Pinpoint the cell where the given text exists, returning its (x, y) midpoint coordinate. 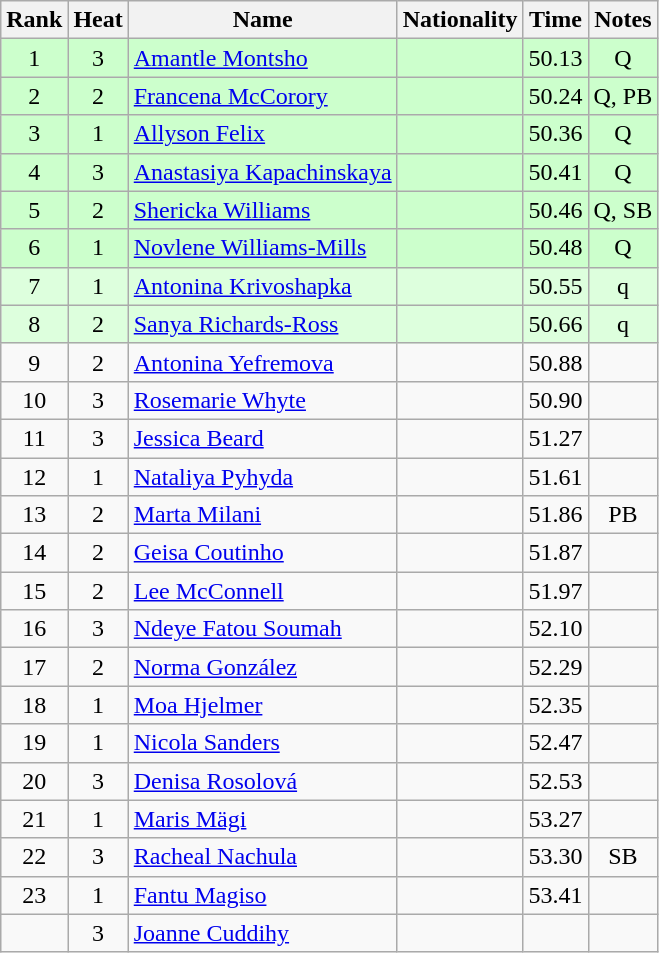
Antonina Yefremova (262, 362)
Fantu Magiso (262, 895)
52.53 (556, 781)
8 (34, 324)
Rosemarie Whyte (262, 400)
50.66 (556, 324)
Lee McConnell (262, 591)
50.48 (556, 248)
10 (34, 400)
Name (262, 20)
16 (34, 629)
52.47 (556, 743)
Nataliya Pyhyda (262, 477)
4 (34, 172)
53.30 (556, 857)
50.24 (556, 96)
Novlene Williams-Mills (262, 248)
Sanya Richards-Ross (262, 324)
52.10 (556, 629)
51.27 (556, 438)
51.97 (556, 591)
11 (34, 438)
Ndeye Fatou Soumah (262, 629)
6 (34, 248)
19 (34, 743)
17 (34, 667)
Racheal Nachula (262, 857)
Time (556, 20)
9 (34, 362)
5 (34, 210)
51.87 (556, 553)
13 (34, 515)
20 (34, 781)
53.41 (556, 895)
51.86 (556, 515)
Maris Mägi (262, 819)
50.46 (556, 210)
51.61 (556, 477)
Nationality (460, 20)
52.35 (556, 705)
21 (34, 819)
Antonina Krivoshapka (262, 286)
53.27 (556, 819)
Anastasiya Kapachinskaya (262, 172)
Q, SB (623, 210)
Marta Milani (262, 515)
Moa Hjelmer (262, 705)
18 (34, 705)
Allyson Felix (262, 134)
Francena McCorory (262, 96)
SB (623, 857)
50.36 (556, 134)
Denisa Rosolová (262, 781)
Amantle Montsho (262, 58)
Joanne Cuddihy (262, 933)
15 (34, 591)
Jessica Beard (262, 438)
7 (34, 286)
52.29 (556, 667)
Geisa Coutinho (262, 553)
22 (34, 857)
Rank (34, 20)
Notes (623, 20)
50.13 (556, 58)
Q, PB (623, 96)
12 (34, 477)
Nicola Sanders (262, 743)
Heat (98, 20)
PB (623, 515)
50.41 (556, 172)
Shericka Williams (262, 210)
Norma González (262, 667)
50.55 (556, 286)
50.88 (556, 362)
23 (34, 895)
14 (34, 553)
50.90 (556, 400)
